Search for the cell housing the specified text and yield its (x, y) center coordinate. 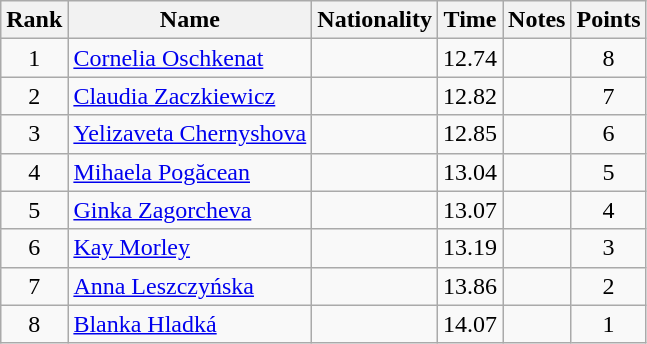
Time (470, 20)
13.04 (470, 172)
12.82 (470, 96)
Cornelia Oschkenat (190, 58)
12.74 (470, 58)
13.86 (470, 286)
13.07 (470, 210)
Anna Leszczyńska (190, 286)
Ginka Zagorcheva (190, 210)
Blanka Hladká (190, 324)
Kay Morley (190, 248)
Nationality (375, 20)
Yelizaveta Chernyshova (190, 134)
Rank (34, 20)
Mihaela Pogăcean (190, 172)
Notes (537, 20)
14.07 (470, 324)
13.19 (470, 248)
Points (608, 20)
Claudia Zaczkiewicz (190, 96)
Name (190, 20)
12.85 (470, 134)
